Identify which cell holds the provided text, then report its [X, Y] central coordinate. 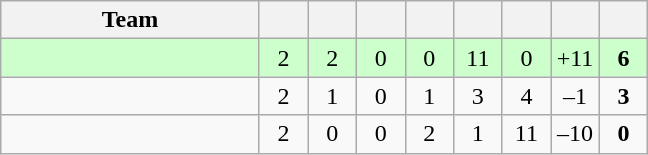
–1 [576, 96]
+11 [576, 58]
–10 [576, 134]
Team [130, 20]
4 [526, 96]
6 [624, 58]
